Capture the cell that displays the provided text and extract its [x, y] central coordinate. 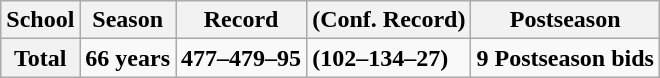
(102–134–27) [389, 58]
Total [40, 58]
Postseason [565, 20]
477–479–95 [242, 58]
(Conf. Record) [389, 20]
Record [242, 20]
9 Postseason bids [565, 58]
School [40, 20]
66 years [128, 58]
Season [128, 20]
